Extract the [x, y] coordinate from the center of the cell holding the provided text.  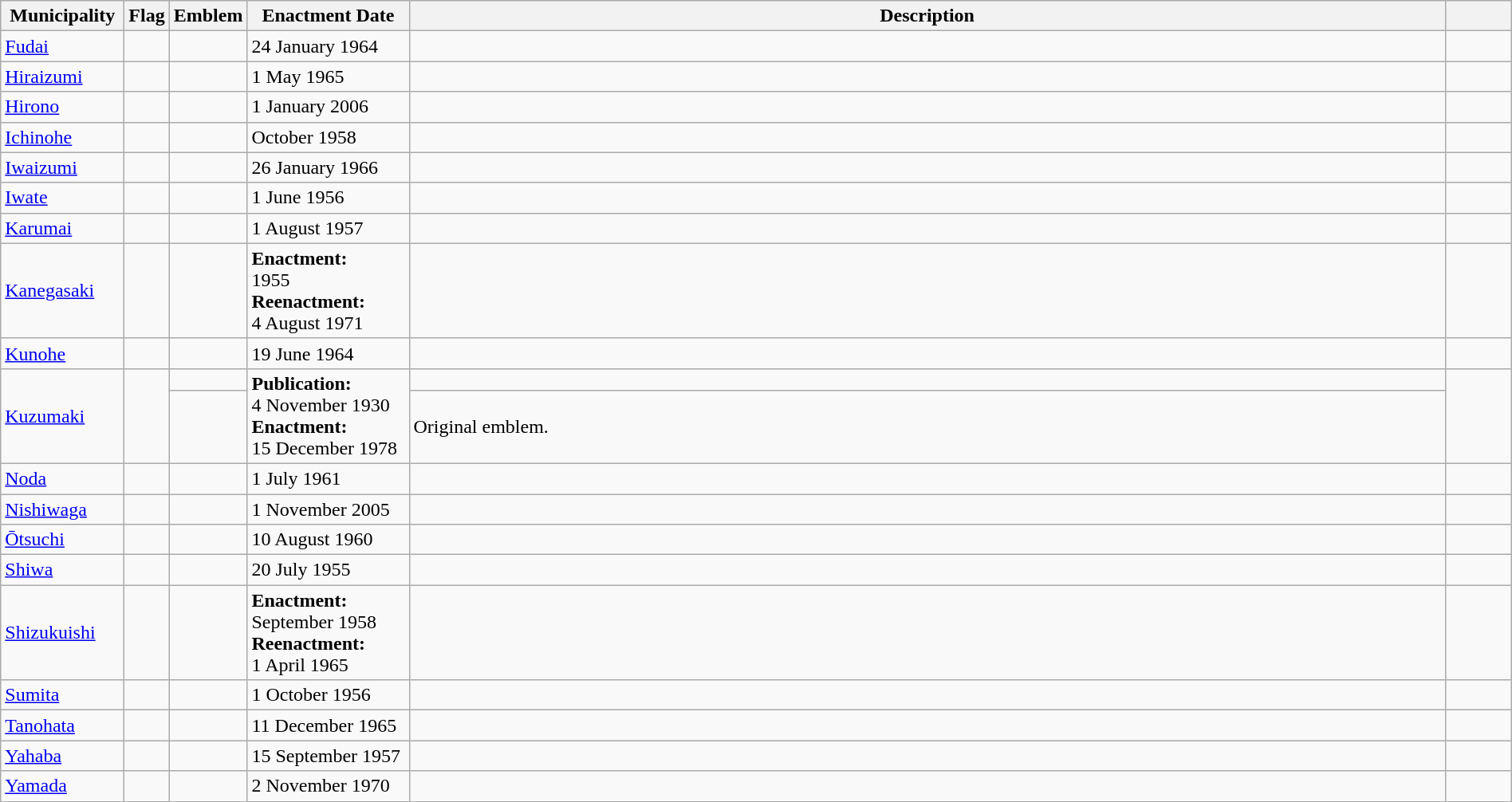
10 August 1960 [329, 540]
Karumai [62, 228]
Ichinohe [62, 137]
15 September 1957 [329, 756]
Sumita [62, 695]
October 1958 [329, 137]
Hirono [62, 107]
26 January 1966 [329, 167]
Description [927, 16]
Enactment:1955Reenactment:4 August 1971 [329, 290]
1 June 1956 [329, 198]
Kanegasaki [62, 290]
1 January 2006 [329, 107]
Original emblem. [927, 427]
Iwaizumi [62, 167]
1 November 2005 [329, 509]
Enactment:September 1958Reenactment:1 April 1965 [329, 633]
20 July 1955 [329, 570]
Noda [62, 478]
1 July 1961 [329, 478]
Shiwa [62, 570]
Shizukuishi [62, 633]
Yamada [62, 786]
19 June 1964 [329, 353]
1 October 1956 [329, 695]
Iwate [62, 198]
Flag [147, 16]
Municipality [62, 16]
Emblem [208, 16]
Enactment Date [329, 16]
Nishiwaga [62, 509]
Ōtsuchi [62, 540]
Yahaba [62, 756]
Kuzumaki [62, 416]
1 May 1965 [329, 77]
11 December 1965 [329, 725]
Hiraizumi [62, 77]
Kunohe [62, 353]
24 January 1964 [329, 46]
Publication:4 November 1930Enactment:15 December 1978 [329, 416]
1 August 1957 [329, 228]
2 November 1970 [329, 786]
Fudai [62, 46]
Tanohata [62, 725]
